For the text-containing cell, return its midpoint in (X, Y) coordinate format. 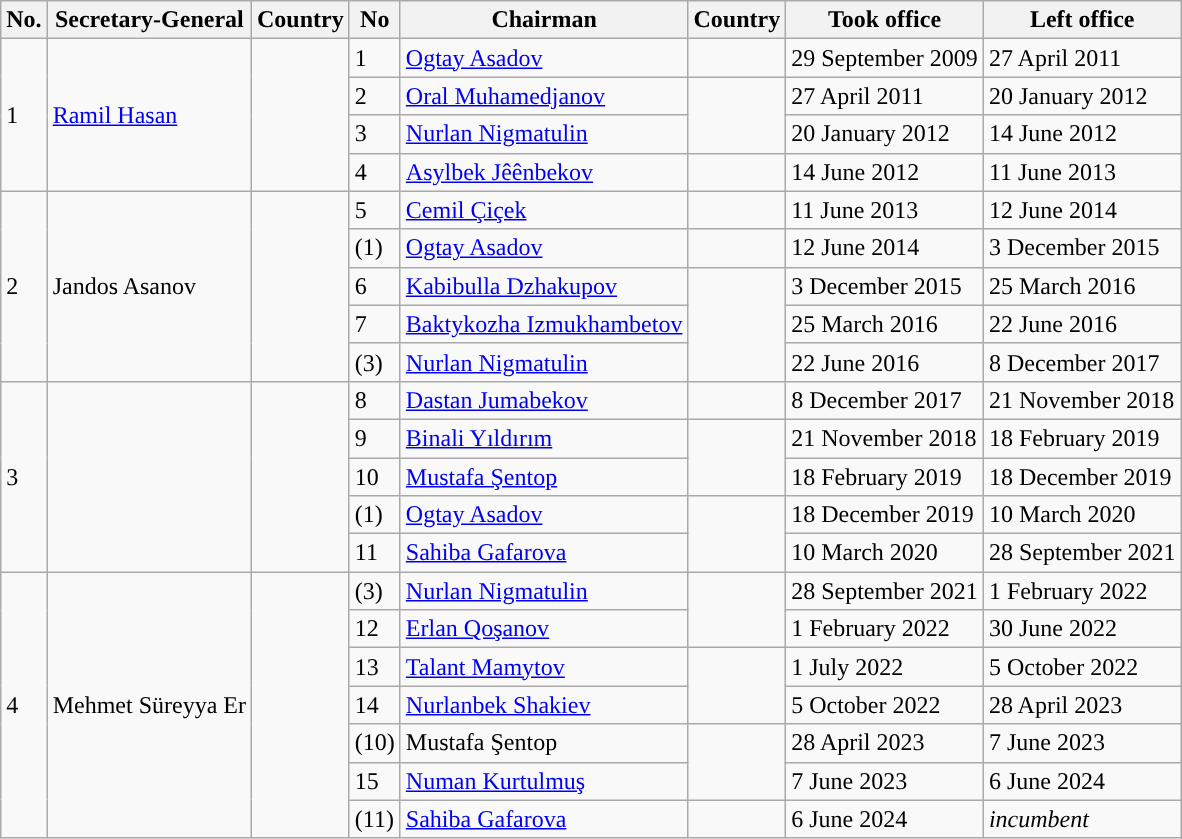
5 (374, 210)
15 (374, 781)
6 (374, 286)
Talant Mamytov (544, 667)
11 (374, 553)
29 September 2009 (885, 58)
(10) (374, 743)
Oral Muhamedjanov (544, 96)
incumbent (1082, 819)
14 (374, 705)
No. (24, 20)
Nurlanbek Shakiev (544, 705)
Kabibulla Dzhakupov (544, 286)
Erlan Qoşanov (544, 629)
Binali Yıldırım (544, 438)
Asylbek Jêênbekov (544, 172)
Took office (885, 20)
Mehmet Süreyya Er (149, 705)
8 (374, 400)
Left office (1082, 20)
7 (374, 324)
Ramil Hasan (149, 115)
No (374, 20)
Baktykozha Izmukhambetov (544, 324)
(11) (374, 819)
30 June 2022 (1082, 629)
12 (374, 629)
Jandos Asanov (149, 286)
Chairman (544, 20)
Dastan Jumabekov (544, 400)
Cemil Çiçek (544, 210)
10 (374, 477)
13 (374, 667)
1 July 2022 (885, 667)
Numan Kurtulmuş (544, 781)
Secretary-General (149, 20)
9 (374, 438)
